Capture the cell that displays the provided text and extract its [x, y] central coordinate. 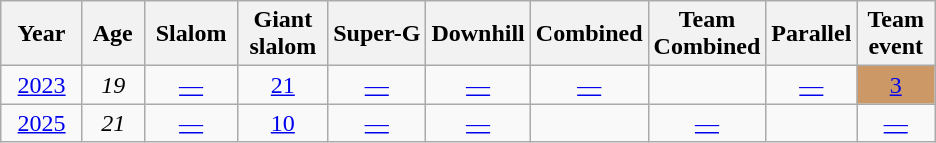
TeamCombined [707, 34]
Age [113, 34]
Year [42, 34]
2025 [42, 123]
Parallel [812, 34]
2023 [42, 85]
Combined [589, 34]
Giant slalom [283, 34]
19 [113, 85]
3 [896, 85]
10 [283, 123]
Downhill [478, 34]
Super-G [377, 34]
Slalom [191, 34]
Team event [896, 34]
